Capture the cell that displays the provided text and extract its [x, y] central coordinate. 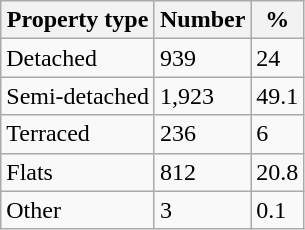
Flats [78, 172]
1,923 [202, 96]
236 [202, 134]
939 [202, 58]
Semi-detached [78, 96]
% [278, 20]
24 [278, 58]
0.1 [278, 210]
Terraced [78, 134]
49.1 [278, 96]
3 [202, 210]
Number [202, 20]
Other [78, 210]
Property type [78, 20]
812 [202, 172]
Detached [78, 58]
6 [278, 134]
20.8 [278, 172]
